Detect which cell encompasses the target text, then output its [x, y] center coordinate. 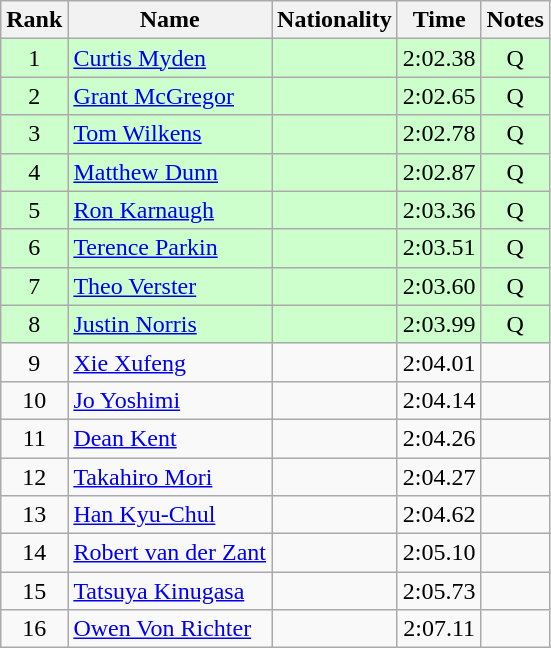
10 [34, 400]
7 [34, 286]
Time [439, 20]
13 [34, 515]
Owen Von Richter [170, 629]
2:02.65 [439, 96]
2 [34, 96]
2:03.99 [439, 324]
Notes [515, 20]
Curtis Myden [170, 58]
Han Kyu-Chul [170, 515]
2:04.26 [439, 438]
9 [34, 362]
Theo Verster [170, 286]
Grant McGregor [170, 96]
Robert van der Zant [170, 553]
5 [34, 210]
2:04.01 [439, 362]
Tom Wilkens [170, 134]
2:04.62 [439, 515]
2:04.14 [439, 400]
2:02.38 [439, 58]
Justin Norris [170, 324]
2:07.11 [439, 629]
Xie Xufeng [170, 362]
2:03.51 [439, 248]
6 [34, 248]
2:05.10 [439, 553]
Name [170, 20]
8 [34, 324]
14 [34, 553]
Dean Kent [170, 438]
2:04.27 [439, 477]
15 [34, 591]
2:05.73 [439, 591]
2:02.87 [439, 172]
Nationality [335, 20]
16 [34, 629]
Jo Yoshimi [170, 400]
Takahiro Mori [170, 477]
Ron Karnaugh [170, 210]
1 [34, 58]
Tatsuya Kinugasa [170, 591]
2:03.60 [439, 286]
11 [34, 438]
2:02.78 [439, 134]
Matthew Dunn [170, 172]
2:03.36 [439, 210]
Rank [34, 20]
3 [34, 134]
4 [34, 172]
Terence Parkin [170, 248]
12 [34, 477]
